Return the [X, Y] coordinate for the center point of the cell that contains the specified text.  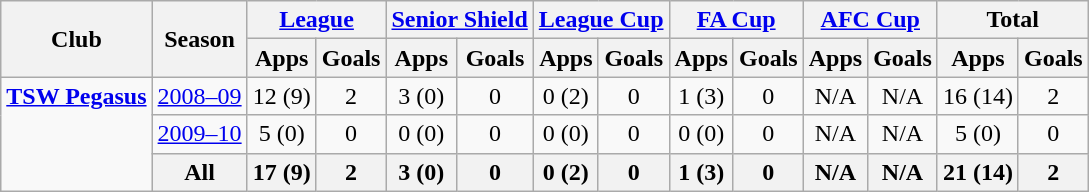
Season [200, 39]
17 (9) [282, 172]
Senior Shield [460, 20]
Club [76, 39]
21 (14) [978, 172]
All [200, 172]
FA Cup [736, 20]
Total [1012, 20]
2008–09 [200, 96]
League [316, 20]
TSW Pegasus [76, 134]
2009–10 [200, 134]
16 (14) [978, 96]
League Cup [601, 20]
12 (9) [282, 96]
AFC Cup [870, 20]
